Capture the cell that displays the provided text and extract its [X, Y] central coordinate. 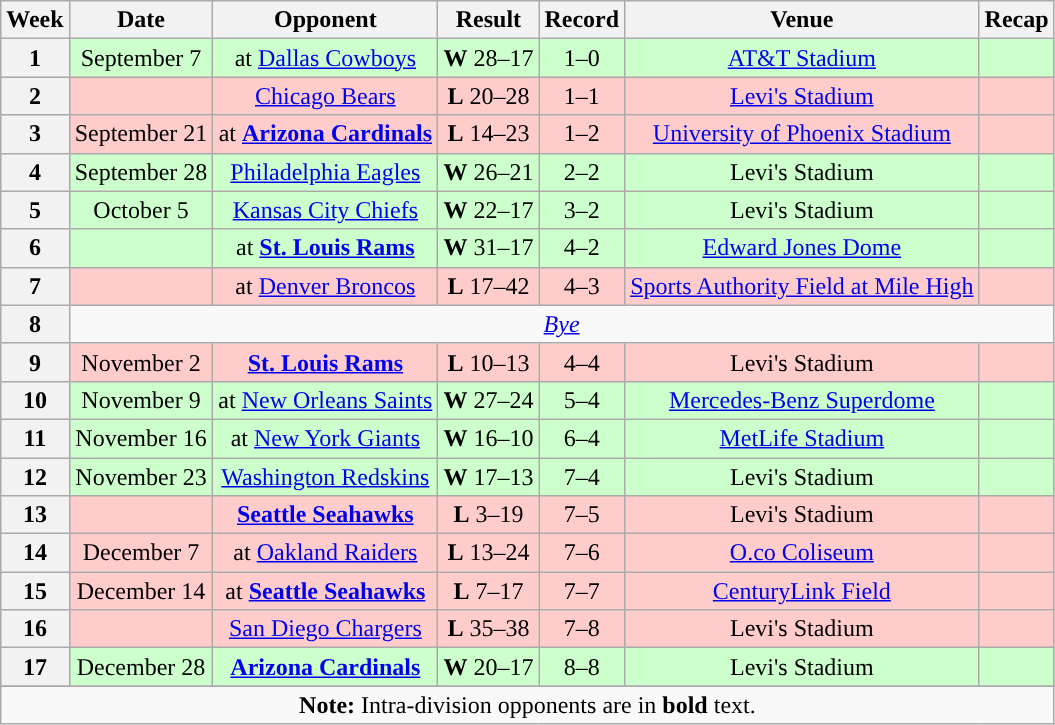
W 26–21 [488, 172]
8 [35, 324]
November 2 [141, 362]
Mercedes-Benz Superdome [802, 400]
Seattle Seahawks [326, 515]
W 31–17 [488, 248]
1 [35, 58]
1–2 [582, 134]
L 13–24 [488, 553]
November 9 [141, 400]
at Dallas Cowboys [326, 58]
at New York Giants [326, 438]
1–1 [582, 96]
4–4 [582, 362]
Date [141, 20]
8–8 [582, 667]
October 5 [141, 210]
3–2 [582, 210]
September 21 [141, 134]
December 7 [141, 553]
St. Louis Rams [326, 362]
Sports Authority Field at Mile High [802, 286]
at Oakland Raiders [326, 553]
L 3–19 [488, 515]
4 [35, 172]
L 20–28 [488, 96]
10 [35, 400]
Washington Redskins [326, 477]
7 [35, 286]
7–6 [582, 553]
at Arizona Cardinals [326, 134]
6–4 [582, 438]
5 [35, 210]
L 7–17 [488, 591]
Record [582, 20]
Note: Intra-division opponents are in bold text. [528, 705]
7–7 [582, 591]
17 [35, 667]
Week [35, 20]
September 7 [141, 58]
7–8 [582, 629]
December 28 [141, 667]
at St. Louis Rams [326, 248]
L 17–42 [488, 286]
7–4 [582, 477]
Bye [562, 324]
2 [35, 96]
1–0 [582, 58]
11 [35, 438]
San Diego Chargers [326, 629]
9 [35, 362]
at Seattle Seahawks [326, 591]
at New Orleans Saints [326, 400]
O.co Coliseum [802, 553]
14 [35, 553]
W 16–10 [488, 438]
15 [35, 591]
13 [35, 515]
4–2 [582, 248]
W 27–24 [488, 400]
12 [35, 477]
W 17–13 [488, 477]
5–4 [582, 400]
Recap [1016, 20]
Venue [802, 20]
Result [488, 20]
Chicago Bears [326, 96]
L 35–38 [488, 629]
L 14–23 [488, 134]
November 16 [141, 438]
September 28 [141, 172]
November 23 [141, 477]
16 [35, 629]
University of Phoenix Stadium [802, 134]
W 22–17 [488, 210]
W 20–17 [488, 667]
MetLife Stadium [802, 438]
3 [35, 134]
Opponent [326, 20]
December 14 [141, 591]
Philadelphia Eagles [326, 172]
Edward Jones Dome [802, 248]
6 [35, 248]
L 10–13 [488, 362]
AT&T Stadium [802, 58]
at Denver Broncos [326, 286]
2–2 [582, 172]
4–3 [582, 286]
CenturyLink Field [802, 591]
W 28–17 [488, 58]
Arizona Cardinals [326, 667]
7–5 [582, 515]
Kansas City Chiefs [326, 210]
